Identify which cell holds the provided text, then report its [X, Y] central coordinate. 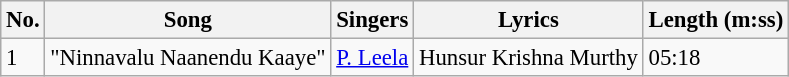
"Ninnavalu Naanendu Kaaye" [188, 58]
P. Leela [372, 58]
Song [188, 20]
Singers [372, 20]
1 [23, 58]
Hunsur Krishna Murthy [529, 58]
Length (m:ss) [716, 20]
No. [23, 20]
05:18 [716, 58]
Lyrics [529, 20]
